From the cell containing the given text, extract its center point as (x, y) coordinate. 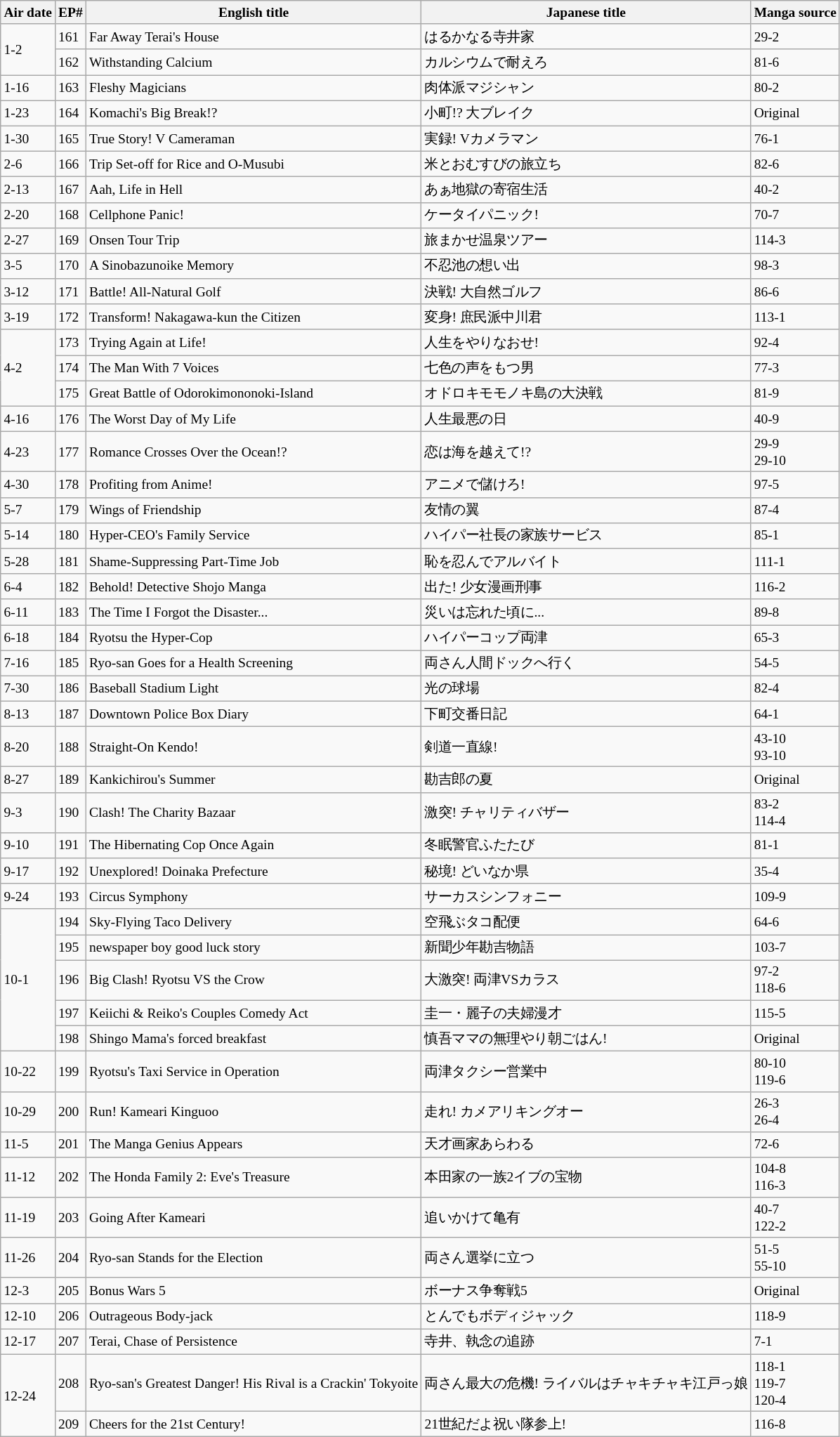
恥を忍んでアルバイト (586, 561)
Baseball Stadium Light (253, 688)
9-3 (28, 812)
小町!? 大ブレイク (586, 113)
77-3 (795, 368)
175 (70, 393)
ボーナス争奪戦5 (586, 1290)
184 (70, 638)
162 (70, 62)
172 (70, 317)
恋は海を越えて!? (586, 452)
newspaper boy good luck story (253, 947)
Romance Crosses Over the Ocean!? (253, 452)
Aah, Life in Hell (253, 190)
肉体派マジシャン (586, 88)
6-11 (28, 612)
81-9 (795, 393)
7-30 (28, 688)
182 (70, 586)
115-5 (795, 1013)
ハイパー社長の家族サービス (586, 535)
Ryotsu's Taxi Service in Operation (253, 1072)
Profiting from Anime! (253, 485)
6-4 (28, 586)
64-1 (795, 714)
EP# (70, 13)
26-326-4 (795, 1111)
災いは忘れた頃に... (586, 612)
65-3 (795, 638)
米とおむすびの旅立ち (586, 164)
下町交番日記 (586, 714)
激突! チャリティバザー (586, 812)
199 (70, 1072)
103-7 (795, 947)
206 (70, 1316)
203 (70, 1218)
11-5 (28, 1144)
188 (70, 747)
決戦! 大自然ゴルフ (586, 291)
201 (70, 1144)
205 (70, 1290)
両さん人間ドックへ行く (586, 663)
11-19 (28, 1218)
Big Clash! Ryotsu VS the Crow (253, 980)
カルシウムで耐えろ (586, 62)
82-6 (795, 164)
116-2 (795, 586)
209 (70, 1424)
10-29 (28, 1111)
慎吾ママの無理やり朝ごはん! (586, 1038)
198 (70, 1038)
Ryo-san's Greatest Danger! His Rival is a Crackin' Tokyoite (253, 1382)
Cheers for the 21st Century! (253, 1424)
Circus Symphony (253, 896)
Shingo Mama's forced breakfast (253, 1038)
The Man With 7 Voices (253, 368)
両津タクシー営業中 (586, 1072)
181 (70, 561)
出た! 少女漫画刑事 (586, 586)
40-9 (795, 419)
10-1 (28, 980)
Sky-Flying Taco Delivery (253, 921)
168 (70, 215)
98-3 (795, 266)
164 (70, 113)
197 (70, 1013)
Hyper-CEO's Family Service (253, 535)
アニメで儲けろ! (586, 485)
はるかなる寺井家 (586, 37)
97-5 (795, 485)
旅まかせ温泉ツアー (586, 240)
180 (70, 535)
変身! 庶民派中川君 (586, 317)
1-23 (28, 113)
ケータイパニック! (586, 215)
4-2 (28, 368)
Far Away Terai's House (253, 37)
92-4 (795, 342)
Going After Kameari (253, 1218)
追いかけて亀有 (586, 1218)
実録! Vカメラマン (586, 138)
4-16 (28, 419)
Fleshy Magicians (253, 88)
A Sinobazunoike Memory (253, 266)
186 (70, 688)
193 (70, 896)
Ryo-san Stands for the Election (253, 1257)
Komachi's Big Break!? (253, 113)
7-1 (795, 1341)
97-2118-6 (795, 980)
21世紀だよ祝い隊参上! (586, 1424)
Downtown Police Box Diary (253, 714)
29-929-10 (795, 452)
True Story! V Cameraman (253, 138)
9-24 (28, 896)
1-30 (28, 138)
走れ! カメアリキングオー (586, 1111)
人生をやりなおせ! (586, 342)
87-4 (795, 510)
51-555-10 (795, 1257)
11-12 (28, 1177)
81-6 (795, 62)
81-1 (795, 845)
Battle! All-Natural Golf (253, 291)
83-2114-4 (795, 812)
7-16 (28, 663)
80-10119-6 (795, 1072)
Withstanding Calcium (253, 62)
187 (70, 714)
1-2 (28, 49)
89-8 (795, 612)
2-6 (28, 164)
9-10 (28, 845)
光の球場 (586, 688)
Ryotsu the Hyper-Cop (253, 638)
70-7 (795, 215)
163 (70, 88)
85-1 (795, 535)
208 (70, 1382)
8-13 (28, 714)
35-4 (795, 871)
12-17 (28, 1341)
Great Battle of Odorokimononoki-Island (253, 393)
The Honda Family 2: Eve's Treasure (253, 1177)
5-14 (28, 535)
196 (70, 980)
3-12 (28, 291)
The Time I Forgot the Disaster... (253, 612)
40-2 (795, 190)
12-3 (28, 1290)
5-7 (28, 510)
202 (70, 1177)
191 (70, 845)
Air date (28, 13)
10-22 (28, 1072)
人生最悪の日 (586, 419)
Behold! Detective Shojo Manga (253, 586)
2-27 (28, 240)
とんでもボディジャック (586, 1316)
English title (253, 13)
圭一・麗子の夫婦漫才 (586, 1013)
4-30 (28, 485)
秘境! どいなか県 (586, 871)
200 (70, 1111)
Unexplored! Doinaka Prefecture (253, 871)
両さん選挙に立つ (586, 1257)
178 (70, 485)
大激突! 両津VSカラス (586, 980)
170 (70, 266)
サーカスシンフォニー (586, 896)
The Worst Day of My Life (253, 419)
不忍池の想い出 (586, 266)
オドロキモモノキ島の大決戦 (586, 393)
190 (70, 812)
天才画家あらわる (586, 1144)
64-6 (795, 921)
54-5 (795, 663)
1-16 (28, 88)
両さん最大の危機! ライバルはチャキチャキ江戸っ娘 (586, 1382)
Bonus Wars 5 (253, 1290)
104-8116-3 (795, 1177)
The Hibernating Cop Once Again (253, 845)
165 (70, 138)
114-3 (795, 240)
冬眠警官ふたたび (586, 845)
5-28 (28, 561)
友情の翼 (586, 510)
Onsen Tour Trip (253, 240)
189 (70, 780)
176 (70, 419)
Trip Set-off for Rice and O-Musubi (253, 164)
169 (70, 240)
Cellphone Panic! (253, 215)
Run! Kameari Kinguoo (253, 1111)
113-1 (795, 317)
Transform! Nakagawa-kun the Citizen (253, 317)
207 (70, 1341)
2-13 (28, 190)
2-20 (28, 215)
11-26 (28, 1257)
118-9 (795, 1316)
43-1093-10 (795, 747)
あぁ地獄の寄宿生活 (586, 190)
Keiichi & Reiko's Couples Comedy Act (253, 1013)
The Manga Genius Appears (253, 1144)
Trying Again at Life! (253, 342)
3-5 (28, 266)
194 (70, 921)
Ryo-san Goes for a Health Screening (253, 663)
8-20 (28, 747)
Shame-Suppressing Part-Time Job (253, 561)
161 (70, 37)
ハイパーコップ両津 (586, 638)
82-4 (795, 688)
116-8 (795, 1424)
167 (70, 190)
七色の声をもつ男 (586, 368)
12-24 (28, 1396)
173 (70, 342)
80-2 (795, 88)
166 (70, 164)
本田家の一族2イブの宝物 (586, 1177)
29-2 (795, 37)
72-6 (795, 1144)
Clash! The Charity Bazaar (253, 812)
179 (70, 510)
8-27 (28, 780)
109-9 (795, 896)
6-18 (28, 638)
192 (70, 871)
空飛ぶタコ配便 (586, 921)
9-17 (28, 871)
171 (70, 291)
Straight-On Kendo! (253, 747)
204 (70, 1257)
Manga source (795, 13)
Outrageous Body-jack (253, 1316)
174 (70, 368)
剣道一直線! (586, 747)
Wings of Friendship (253, 510)
3-19 (28, 317)
Kankichirou's Summer (253, 780)
40-7122-2 (795, 1218)
76-1 (795, 138)
寺井、執念の追跡 (586, 1341)
185 (70, 663)
12-10 (28, 1316)
4-23 (28, 452)
Terai, Chase of Persistence (253, 1341)
86-6 (795, 291)
195 (70, 947)
183 (70, 612)
新聞少年勘吉物語 (586, 947)
勘吉郎の夏 (586, 780)
118-1119-7120-4 (795, 1382)
177 (70, 452)
111-1 (795, 561)
Japanese title (586, 13)
